Determine the [x, y] coordinate at the center of the cell enclosing the given text.  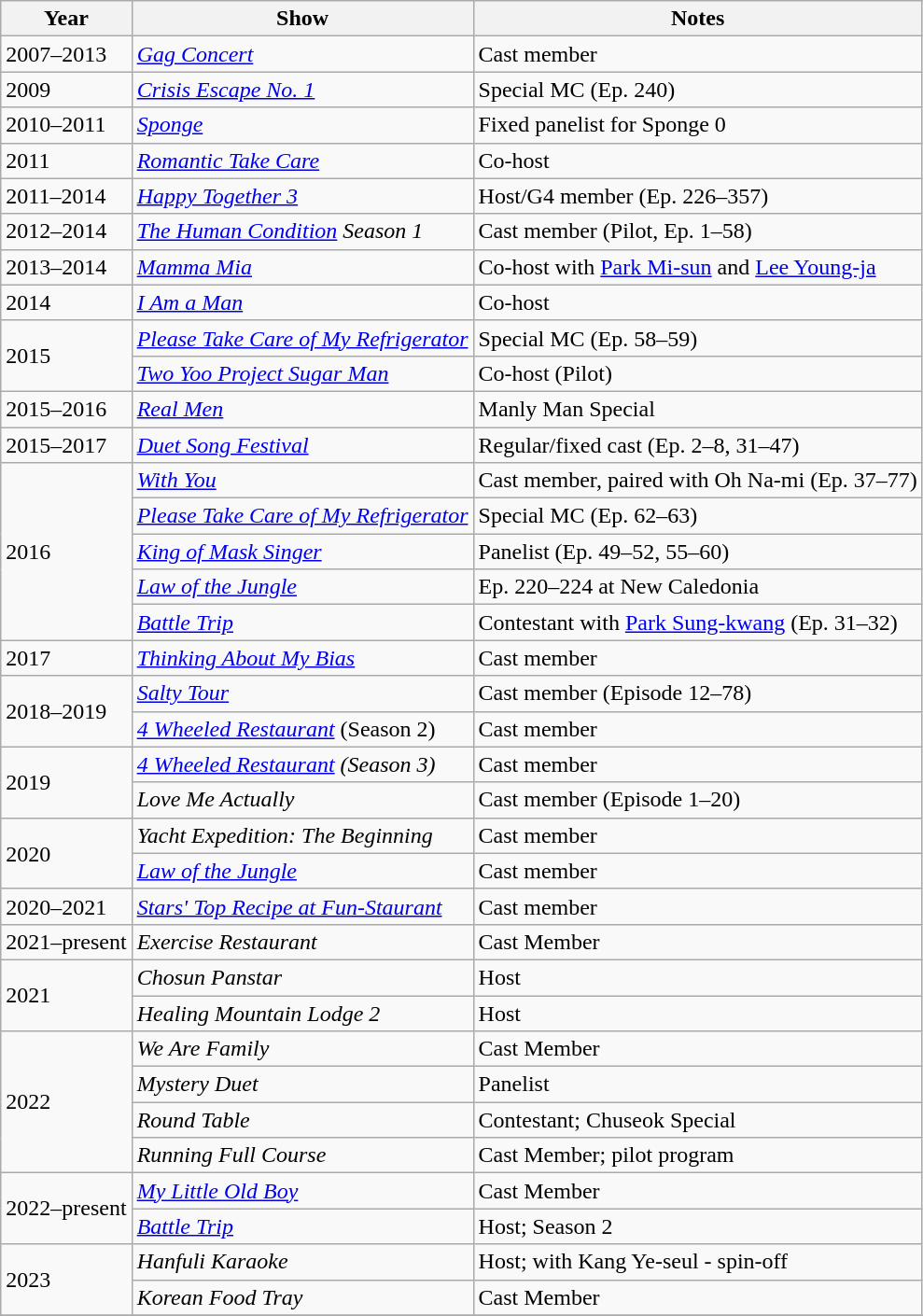
Happy Together 3 [302, 196]
Host; with Kang Ye-seul - spin-off [698, 1262]
2021–present [66, 942]
Round Table [302, 1120]
2021 [66, 995]
My Little Old Boy [302, 1191]
Panelist (Ep. 49–52, 55–60) [698, 552]
I Am a Man [302, 302]
Cast member (Pilot, Ep. 1–58) [698, 231]
With You [302, 481]
2019 [66, 782]
Co-host with Park Mi-sun and Lee Young-ja [698, 267]
Korean Food Tray [302, 1297]
Show [302, 19]
2011–2014 [66, 196]
Salty Tour [302, 693]
Two Yoo Project Sugar Man [302, 373]
Ep. 220–224 at New Caledonia [698, 587]
2012–2014 [66, 231]
2015 [66, 356]
Hanfuli Karaoke [302, 1262]
Panelist [698, 1085]
Romantic Take Care [302, 161]
Mamma Mia [302, 267]
Exercise Restaurant [302, 942]
Sponge [302, 125]
Running Full Course [302, 1155]
2013–2014 [66, 267]
Mystery Duet [302, 1085]
2009 [66, 90]
Regular/fixed cast (Ep. 2–8, 31–47) [698, 445]
Real Men [302, 409]
2015–2016 [66, 409]
Yacht Expedition: The Beginning [302, 835]
Fixed panelist for Sponge 0 [698, 125]
Special MC (Ep. 240) [698, 90]
2017 [66, 658]
2018–2019 [66, 711]
2022 [66, 1102]
Notes [698, 19]
Year [66, 19]
2010–2011 [66, 125]
2020 [66, 853]
Duet Song Festival [302, 445]
2014 [66, 302]
Host/G4 member (Ep. 226–357) [698, 196]
Host; Season 2 [698, 1226]
2020–2021 [66, 906]
Cast member (Episode 12–78) [698, 693]
Love Me Actually [302, 800]
Special MC (Ep. 62–63) [698, 516]
Contestant with Park Sung-kwang (Ep. 31–32) [698, 623]
Thinking About My Bias [302, 658]
King of Mask Singer [302, 552]
Cast member (Episode 1–20) [698, 800]
4 Wheeled Restaurant (Season 2) [302, 729]
The Human Condition Season 1 [302, 231]
Cast member, paired with Oh Na-mi (Ep. 37–77) [698, 481]
Crisis Escape No. 1 [302, 90]
Healing Mountain Lodge 2 [302, 1013]
Gag Concert [302, 54]
Contestant; Chuseok Special [698, 1120]
Special MC (Ep. 58–59) [698, 338]
We Are Family [302, 1049]
Chosun Panstar [302, 977]
Co-host (Pilot) [698, 373]
2011 [66, 161]
4 Wheeled Restaurant (Season 3) [302, 764]
Stars' Top Recipe at Fun-Staurant [302, 906]
2015–2017 [66, 445]
2007–2013 [66, 54]
Manly Man Special [698, 409]
2022–present [66, 1209]
Cast Member; pilot program [698, 1155]
2023 [66, 1280]
2016 [66, 552]
